Find where the given text appears and provide that cell's center as (X, Y) coordinate. 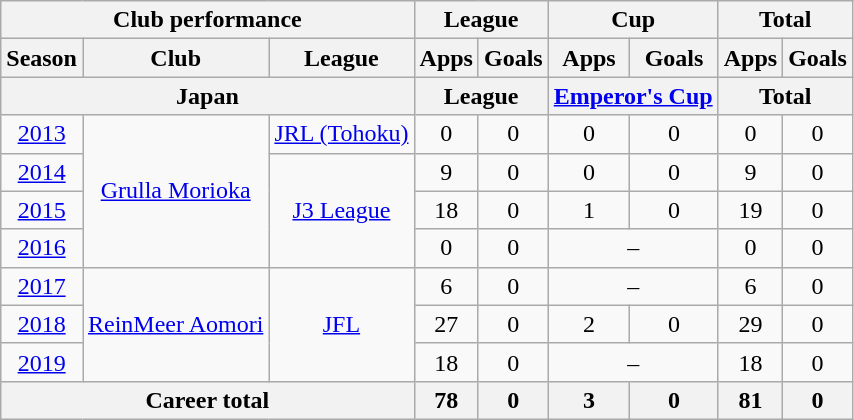
Japan (208, 96)
2 (589, 324)
Club performance (208, 20)
19 (750, 210)
2013 (42, 134)
Career total (208, 400)
29 (750, 324)
Cup (633, 20)
78 (446, 400)
2014 (42, 172)
2018 (42, 324)
Emperor's Cup (633, 96)
2016 (42, 248)
2017 (42, 286)
2019 (42, 362)
81 (750, 400)
3 (589, 400)
Grulla Morioka (175, 191)
Club (175, 58)
27 (446, 324)
J3 League (342, 210)
2015 (42, 210)
1 (589, 210)
ReinMeer Aomori (175, 324)
JRL (Tohoku) (342, 134)
JFL (342, 324)
Season (42, 58)
